Capture the cell that displays the provided text and extract its [x, y] central coordinate. 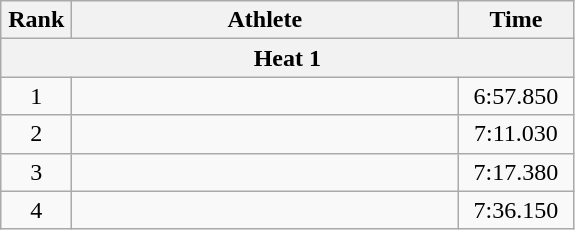
Rank [36, 20]
4 [36, 210]
Time [516, 20]
7:17.380 [516, 172]
Athlete [265, 20]
3 [36, 172]
2 [36, 134]
1 [36, 96]
7:36.150 [516, 210]
Heat 1 [288, 58]
7:11.030 [516, 134]
6:57.850 [516, 96]
